Extract the (x, y) coordinate from the center of the cell holding the provided text.  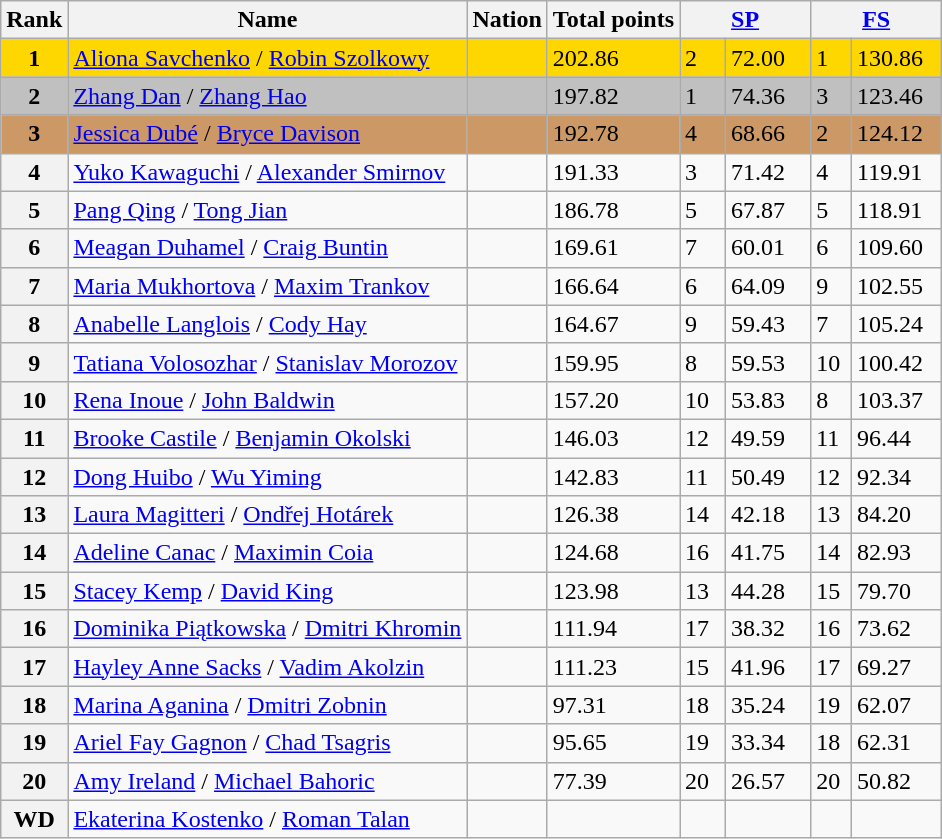
41.75 (768, 553)
71.42 (768, 172)
111.94 (613, 629)
59.53 (768, 362)
157.20 (613, 400)
102.55 (897, 286)
60.01 (768, 248)
Rena Inoue / John Baldwin (268, 400)
124.68 (613, 553)
Marina Aganina / Dmitri Zobnin (268, 705)
169.61 (613, 248)
118.91 (897, 210)
41.96 (768, 667)
42.18 (768, 515)
Aliona Savchenko / Robin Szolkowy (268, 58)
197.82 (613, 96)
Ekaterina Kostenko / Roman Talan (268, 819)
59.43 (768, 324)
92.34 (897, 477)
82.93 (897, 553)
186.78 (613, 210)
191.33 (613, 172)
126.38 (613, 515)
69.27 (897, 667)
Laura Magitteri / Ondřej Hotárek (268, 515)
142.83 (613, 477)
Name (268, 20)
97.31 (613, 705)
Pang Qing / Tong Jian (268, 210)
105.24 (897, 324)
111.23 (613, 667)
Anabelle Langlois / Cody Hay (268, 324)
Yuko Kawaguchi / Alexander Smirnov (268, 172)
Nation (507, 20)
38.32 (768, 629)
159.95 (613, 362)
Hayley Anne Sacks / Vadim Akolzin (268, 667)
119.91 (897, 172)
62.31 (897, 743)
164.67 (613, 324)
95.65 (613, 743)
79.70 (897, 591)
Stacey Kemp / David King (268, 591)
73.62 (897, 629)
109.60 (897, 248)
WD (34, 819)
103.37 (897, 400)
33.34 (768, 743)
74.36 (768, 96)
192.78 (613, 134)
FS (876, 20)
64.09 (768, 286)
96.44 (897, 438)
77.39 (613, 781)
146.03 (613, 438)
50.82 (897, 781)
Rank (34, 20)
Jessica Dubé / Bryce Davison (268, 134)
Adeline Canac / Maximin Coia (268, 553)
124.12 (897, 134)
Brooke Castile / Benjamin Okolski (268, 438)
49.59 (768, 438)
202.86 (613, 58)
68.66 (768, 134)
26.57 (768, 781)
53.83 (768, 400)
166.64 (613, 286)
Maria Mukhortova / Maxim Trankov (268, 286)
Amy Ireland / Michael Bahoric (268, 781)
Zhang Dan / Zhang Hao (268, 96)
72.00 (768, 58)
Tatiana Volosozhar / Stanislav Morozov (268, 362)
35.24 (768, 705)
62.07 (897, 705)
Ariel Fay Gagnon / Chad Tsagris (268, 743)
123.46 (897, 96)
130.86 (897, 58)
Dong Huibo / Wu Yiming (268, 477)
SP (746, 20)
44.28 (768, 591)
Total points (613, 20)
100.42 (897, 362)
67.87 (768, 210)
Meagan Duhamel / Craig Buntin (268, 248)
Dominika Piątkowska / Dmitri Khromin (268, 629)
123.98 (613, 591)
84.20 (897, 515)
50.49 (768, 477)
